Scan for the cell matching the given text and deliver its (x, y) coordinate at center. 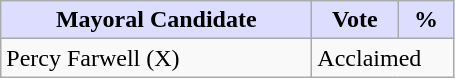
Acclaimed (383, 58)
Vote (355, 20)
Percy Farwell (X) (156, 58)
Mayoral Candidate (156, 20)
% (426, 20)
